Find where the given text appears and provide that cell's center as [X, Y] coordinate. 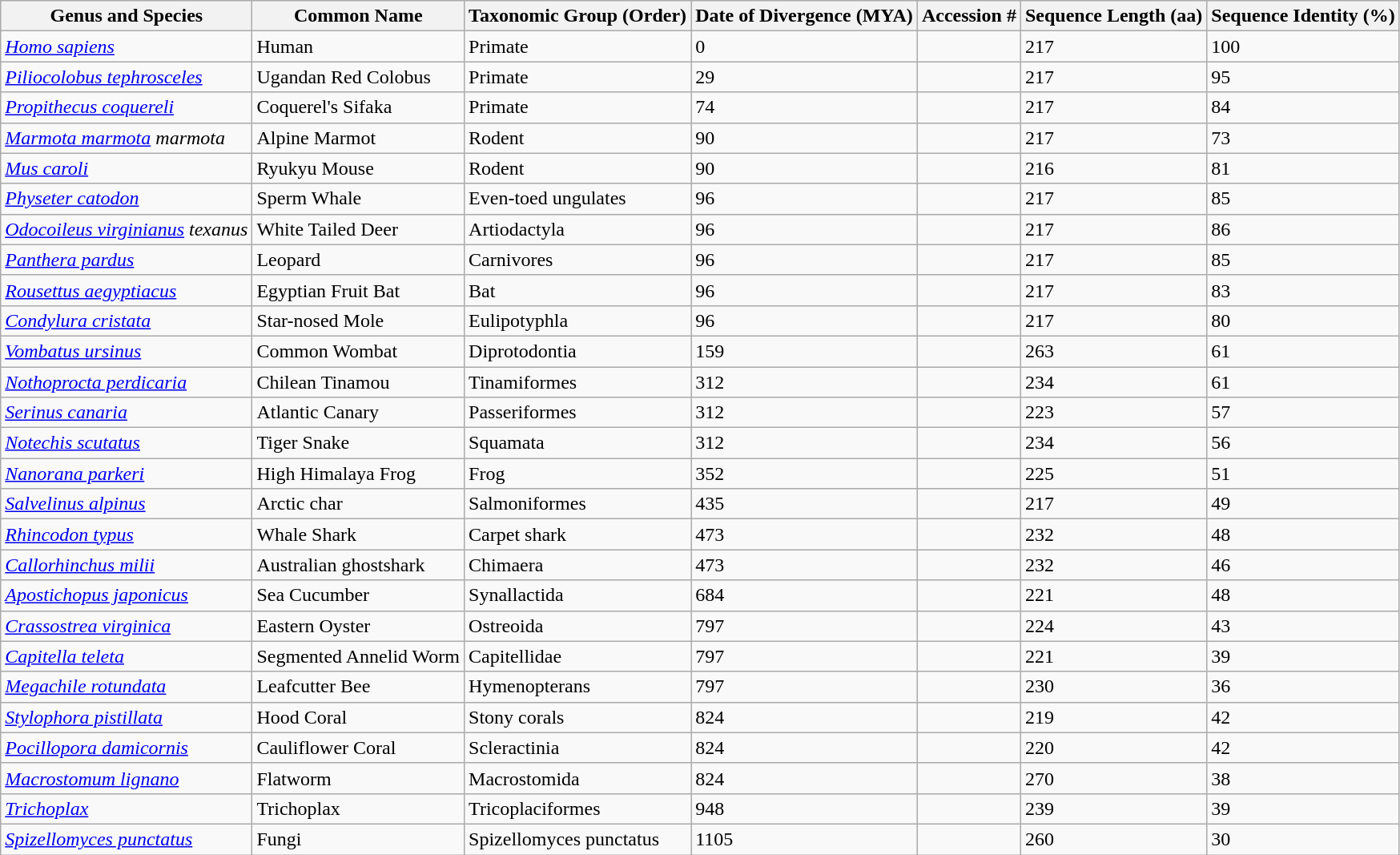
948 [804, 809]
Condylura cristata [127, 321]
Sequence Identity (%) [1303, 16]
230 [1113, 687]
Coquerel's Sifaka [359, 107]
Notechis scutatus [127, 443]
Leopard [359, 260]
225 [1113, 474]
Marmota marmota marmota [127, 138]
Common Name [359, 16]
219 [1113, 717]
56 [1303, 443]
Macrostomum lignano [127, 778]
Physeter catodon [127, 199]
38 [1303, 778]
51 [1303, 474]
74 [804, 107]
Nothoprocta perdicaria [127, 382]
Nanorana parkeri [127, 474]
Squamata [578, 443]
Megachile rotundata [127, 687]
Tricoplaciformes [578, 809]
Salvelinus alpinus [127, 504]
Atlantic Canary [359, 413]
Crassostrea virginica [127, 626]
Capitella teleta [127, 656]
Tinamiformes [578, 382]
Artiodactyla [578, 229]
46 [1303, 565]
Flatworm [359, 778]
Ugandan Red Colobus [359, 77]
Eastern Oyster [359, 626]
Alpine Marmot [359, 138]
Mus caroli [127, 168]
Fungi [359, 839]
Tiger Snake [359, 443]
435 [804, 504]
86 [1303, 229]
223 [1113, 413]
Vombatus ursinus [127, 351]
Pocillopora damicornis [127, 748]
80 [1303, 321]
159 [804, 351]
Salmoniformes [578, 504]
Sequence Length (aa) [1113, 16]
57 [1303, 413]
263 [1113, 351]
1105 [804, 839]
Sperm Whale [359, 199]
Cauliflower Coral [359, 748]
0 [804, 46]
Apostichopus japonicus [127, 595]
83 [1303, 290]
270 [1113, 778]
Diprotodontia [578, 351]
Chimaera [578, 565]
Leafcutter Bee [359, 687]
Propithecus coquereli [127, 107]
43 [1303, 626]
White Tailed Deer [359, 229]
Date of Divergence (MYA) [804, 16]
Carpet shark [578, 534]
216 [1113, 168]
Chilean Tinamou [359, 382]
High Himalaya Frog [359, 474]
100 [1303, 46]
352 [804, 474]
73 [1303, 138]
Capitellidae [578, 656]
Serinus canaria [127, 413]
224 [1113, 626]
Taxonomic Group (Order) [578, 16]
Bat [578, 290]
Star-nosed Mole [359, 321]
Hymenopterans [578, 687]
Stylophora pistillata [127, 717]
239 [1113, 809]
Hood Coral [359, 717]
Stony corals [578, 717]
220 [1113, 748]
Callorhinchus milii [127, 565]
Carnivores [578, 260]
Common Wombat [359, 351]
36 [1303, 687]
Macrostomida [578, 778]
Synallactida [578, 595]
49 [1303, 504]
Piliocolobus tephrosceles [127, 77]
684 [804, 595]
Rhincodon typus [127, 534]
Rousettus aegyptiacus [127, 290]
Frog [578, 474]
Genus and Species [127, 16]
84 [1303, 107]
Arctic char [359, 504]
Sea Cucumber [359, 595]
Odocoileus virginianus texanus [127, 229]
Ryukyu Mouse [359, 168]
Even-toed ungulates [578, 199]
29 [804, 77]
260 [1113, 839]
Eulipotyphla [578, 321]
95 [1303, 77]
Panthera pardus [127, 260]
Human [359, 46]
Australian ghostshark [359, 565]
Accession # [969, 16]
Ostreoida [578, 626]
Passeriformes [578, 413]
Segmented Annelid Worm [359, 656]
Egyptian Fruit Bat [359, 290]
Whale Shark [359, 534]
81 [1303, 168]
Homo sapiens [127, 46]
30 [1303, 839]
Scleractinia [578, 748]
